Scan for the cell matching the given text and deliver its (x, y) coordinate at center. 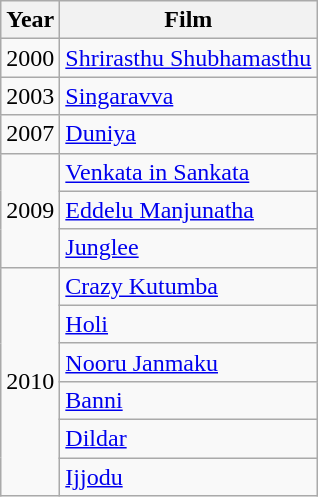
Eddelu Manjunatha (188, 210)
Venkata in Sankata (188, 172)
2003 (30, 96)
Singaravva (188, 96)
2000 (30, 58)
Holi (188, 324)
Junglee (188, 248)
Year (30, 20)
Duniya (188, 134)
Nooru Janmaku (188, 362)
Banni (188, 400)
2009 (30, 210)
2010 (30, 381)
Ijjodu (188, 477)
Crazy Kutumba (188, 286)
Dildar (188, 438)
Shrirasthu Shubhamasthu (188, 58)
2007 (30, 134)
Film (188, 20)
